Extract the (x, y) coordinate from the center of the cell holding the provided text.  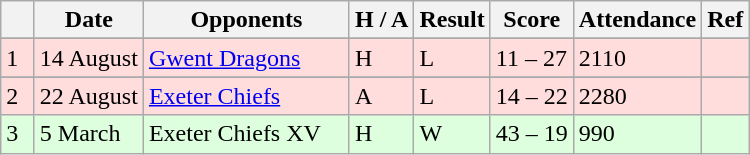
Attendance (637, 20)
Exeter Chiefs (246, 96)
2110 (637, 58)
Exeter Chiefs XV (246, 134)
Score (532, 20)
1 (18, 58)
H / A (381, 20)
14 August (88, 58)
11 – 27 (532, 58)
990 (637, 134)
Result (452, 20)
A (381, 96)
Opponents (246, 20)
Ref (726, 20)
22 August (88, 96)
Gwent Dragons (246, 58)
Date (88, 20)
43 – 19 (532, 134)
3 (18, 134)
14 – 22 (532, 96)
5 March (88, 134)
W (452, 134)
2280 (637, 96)
2 (18, 96)
